Extract the [X, Y] coordinate from the center of the cell holding the provided text.  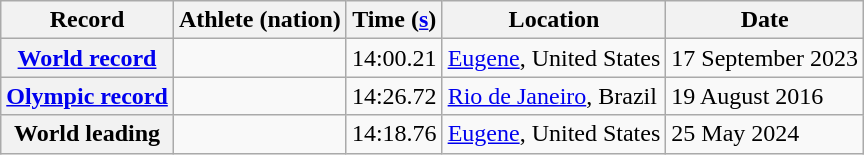
14:00.21 [394, 58]
World leading [88, 134]
Record [88, 20]
Rio de Janeiro, Brazil [554, 96]
14:18.76 [394, 134]
25 May 2024 [765, 134]
17 September 2023 [765, 58]
Time (s) [394, 20]
14:26.72 [394, 96]
19 August 2016 [765, 96]
Date [765, 20]
Athlete (nation) [260, 20]
World record [88, 58]
Location [554, 20]
Olympic record [88, 96]
